Locate the cell with the specified text and output its (x, y) center coordinate. 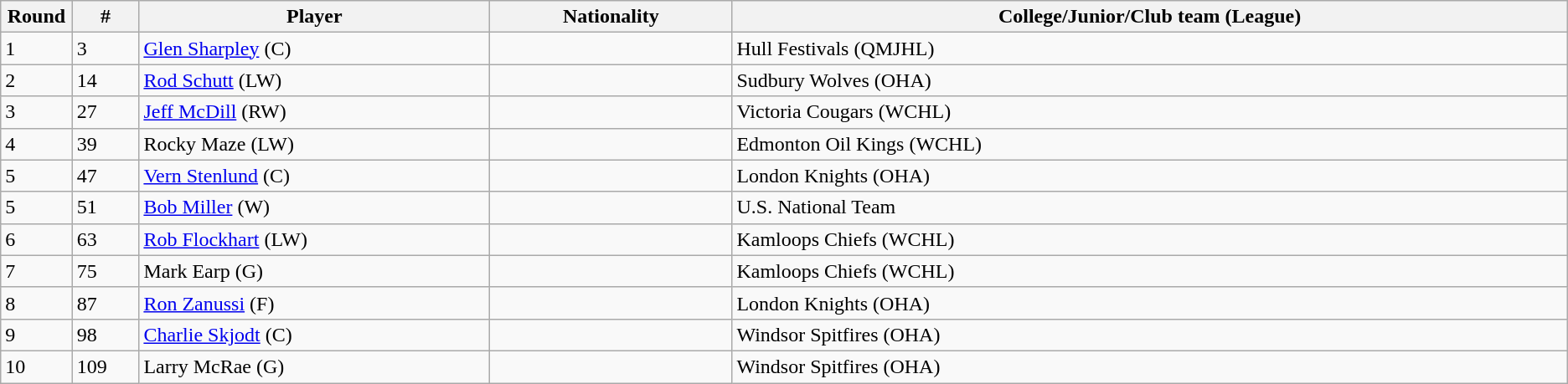
Rob Flockhart (LW) (315, 239)
Player (315, 17)
47 (106, 176)
Jeff McDill (RW) (315, 112)
10 (37, 366)
1 (37, 49)
98 (106, 335)
14 (106, 80)
Vern Stenlund (C) (315, 176)
Ron Zanussi (F) (315, 303)
Glen Sharpley (C) (315, 49)
2 (37, 80)
27 (106, 112)
75 (106, 271)
# (106, 17)
6 (37, 239)
Rod Schutt (LW) (315, 80)
109 (106, 366)
8 (37, 303)
87 (106, 303)
U.S. National Team (1149, 207)
Victoria Cougars (WCHL) (1149, 112)
College/Junior/Club team (League) (1149, 17)
Edmonton Oil Kings (WCHL) (1149, 144)
Round (37, 17)
Mark Earp (G) (315, 271)
4 (37, 144)
Rocky Maze (LW) (315, 144)
63 (106, 239)
Larry McRae (G) (315, 366)
Nationality (611, 17)
Sudbury Wolves (OHA) (1149, 80)
Hull Festivals (QMJHL) (1149, 49)
7 (37, 271)
9 (37, 335)
51 (106, 207)
39 (106, 144)
Bob Miller (W) (315, 207)
Charlie Skjodt (C) (315, 335)
